For the text-containing cell, return its midpoint in [X, Y] coordinate format. 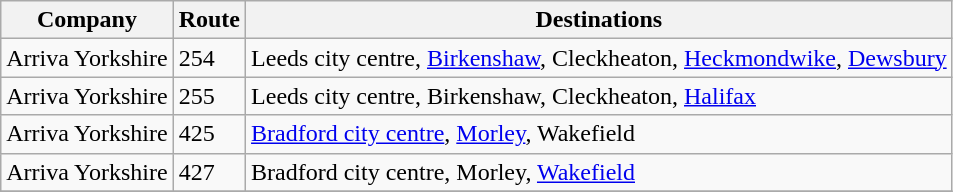
Route [209, 20]
Company [87, 20]
254 [209, 58]
427 [209, 172]
425 [209, 134]
255 [209, 96]
Leeds city centre, Birkenshaw, Cleckheaton, Heckmondwike, Dewsbury [600, 58]
Leeds city centre, Birkenshaw, Cleckheaton, Halifax [600, 96]
Destinations [600, 20]
